Detect which cell encompasses the target text, then output its (x, y) center coordinate. 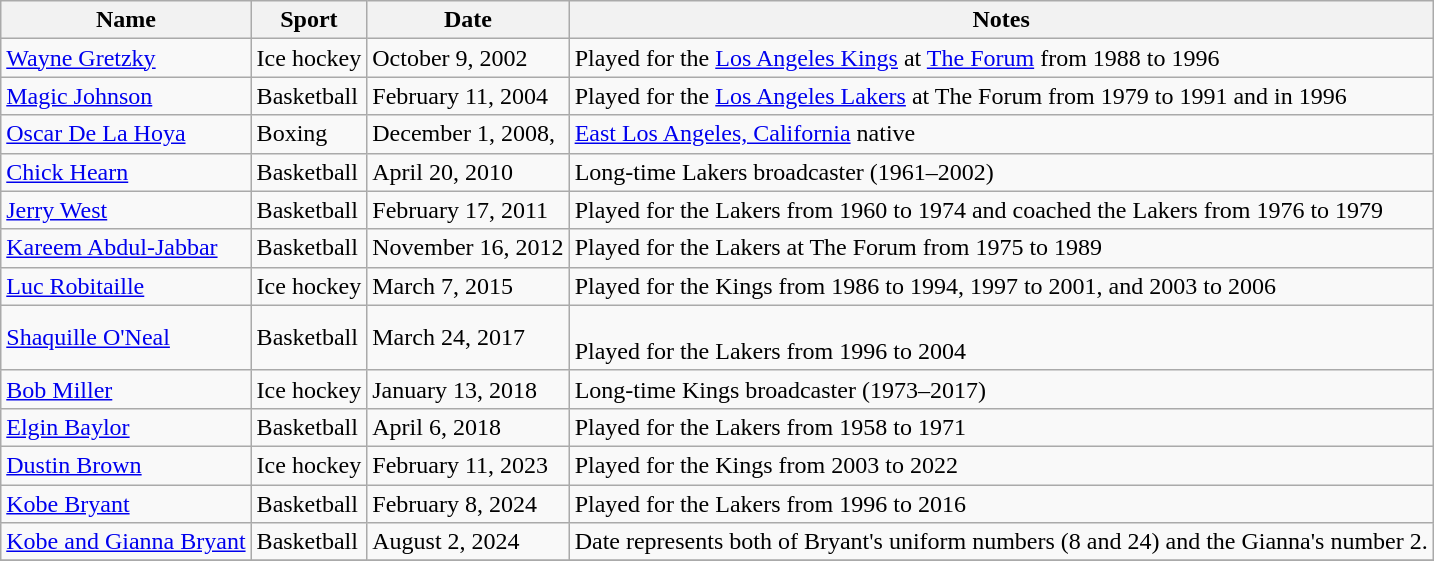
Luc Robitaille (126, 286)
February 11, 2004 (468, 96)
Bob Miller (126, 389)
October 9, 2002 (468, 58)
Name (126, 20)
Wayne Gretzky (126, 58)
March 7, 2015 (468, 286)
August 2, 2024 (468, 542)
Played for the Lakers from 1996 to 2004 (1001, 338)
Sport (309, 20)
February 11, 2023 (468, 465)
Chick Hearn (126, 172)
Played for the Los Angeles Kings at The Forum from 1988 to 1996 (1001, 58)
November 16, 2012 (468, 248)
Played for the Los Angeles Lakers at The Forum from 1979 to 1991 and in 1996 (1001, 96)
Long-time Kings broadcaster (1973–2017) (1001, 389)
Played for the Kings from 1986 to 1994, 1997 to 2001, and 2003 to 2006 (1001, 286)
Boxing (309, 134)
Played for the Lakers at The Forum from 1975 to 1989 (1001, 248)
December 1, 2008, (468, 134)
Date represents both of Bryant's uniform numbers (8 and 24) and the Gianna's number 2. (1001, 542)
Long-time Lakers broadcaster (1961–2002) (1001, 172)
East Los Angeles, California native (1001, 134)
April 6, 2018 (468, 427)
Elgin Baylor (126, 427)
April 20, 2010 (468, 172)
Magic Johnson (126, 96)
Jerry West (126, 210)
Played for the Kings from 2003 to 2022 (1001, 465)
Oscar De La Hoya (126, 134)
Played for the Lakers from 1958 to 1971 (1001, 427)
March 24, 2017 (468, 338)
Date (468, 20)
Played for the Lakers from 1960 to 1974 and coached the Lakers from 1976 to 1979 (1001, 210)
Shaquille O'Neal (126, 338)
Kobe Bryant (126, 503)
Dustin Brown (126, 465)
January 13, 2018 (468, 389)
February 17, 2011 (468, 210)
February 8, 2024 (468, 503)
Played for the Lakers from 1996 to 2016 (1001, 503)
Kareem Abdul-Jabbar (126, 248)
Kobe and Gianna Bryant (126, 542)
Notes (1001, 20)
